Extract the [X, Y] coordinate from the center of the cell holding the provided text.  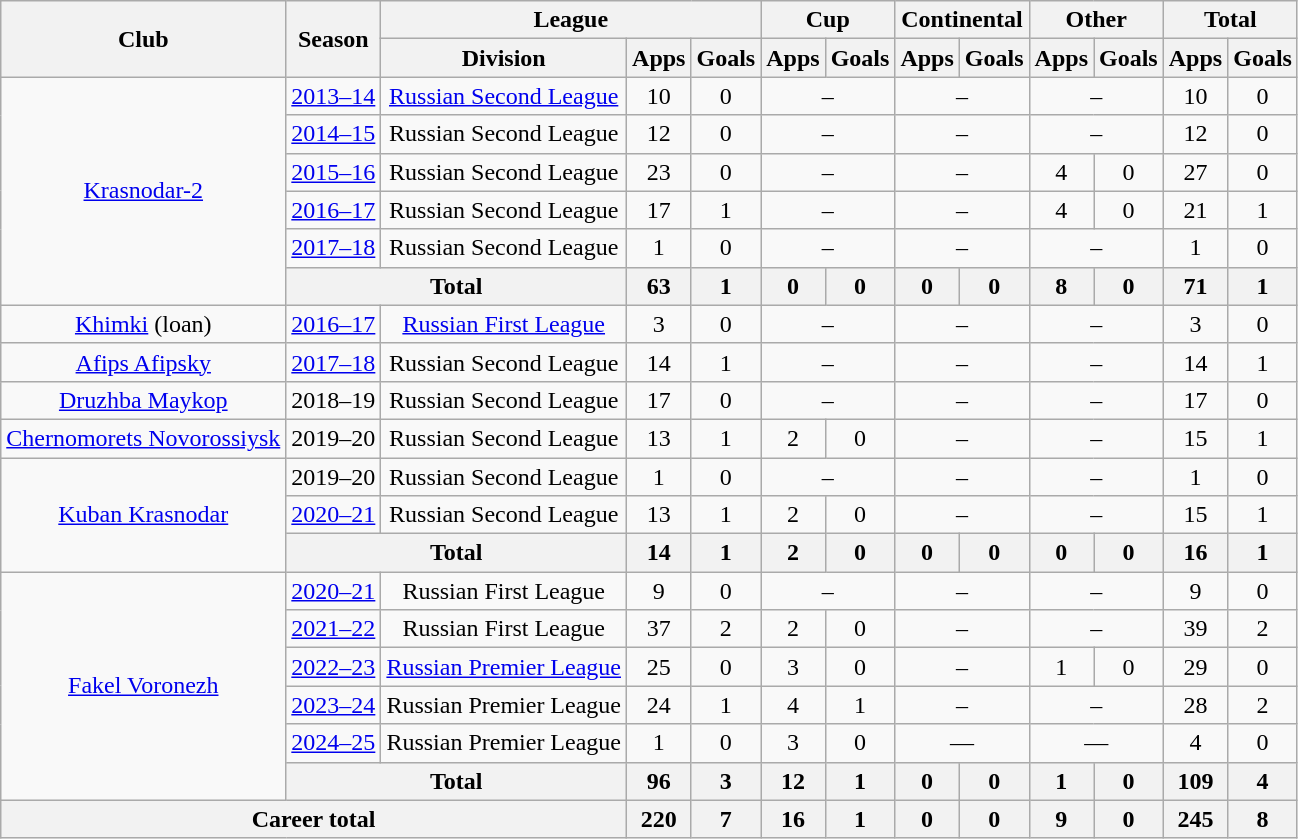
2014–15 [334, 134]
109 [1195, 781]
League [571, 20]
2015–16 [334, 172]
2018–19 [334, 400]
Krasnodar-2 [144, 191]
Career total [314, 819]
71 [1195, 286]
21 [1195, 210]
28 [1195, 705]
Club [144, 39]
Afips Afipsky [144, 362]
2022–23 [334, 667]
23 [659, 172]
Continental [962, 20]
Fakel Voronezh [144, 686]
220 [659, 819]
7 [726, 819]
25 [659, 667]
24 [659, 705]
29 [1195, 667]
2021–22 [334, 629]
27 [1195, 172]
2013–14 [334, 96]
Other [1096, 20]
Kuban Krasnodar [144, 515]
37 [659, 629]
245 [1195, 819]
Cup [828, 20]
96 [659, 781]
2024–25 [334, 743]
Division [504, 58]
Druzhba Maykop [144, 400]
Khimki (loan) [144, 324]
39 [1195, 629]
2023–24 [334, 705]
63 [659, 286]
Chernomorets Novorossiysk [144, 438]
Season [334, 39]
